Search for the cell housing the specified text and yield its [x, y] center coordinate. 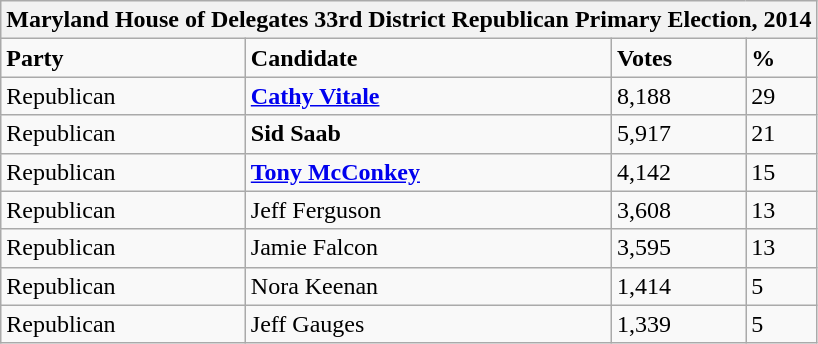
1,339 [678, 324]
29 [782, 96]
8,188 [678, 96]
Jeff Ferguson [428, 210]
3,595 [678, 248]
4,142 [678, 172]
21 [782, 134]
1,414 [678, 286]
3,608 [678, 210]
Tony McConkey [428, 172]
Jamie Falcon [428, 248]
Candidate [428, 58]
Maryland House of Delegates 33rd District Republican Primary Election, 2014 [409, 20]
Votes [678, 58]
Cathy Vitale [428, 96]
Party [124, 58]
% [782, 58]
5,917 [678, 134]
Jeff Gauges [428, 324]
Nora Keenan [428, 286]
15 [782, 172]
Sid Saab [428, 134]
